Provide the [x, y] coordinate of the cell's center where the given text is located.  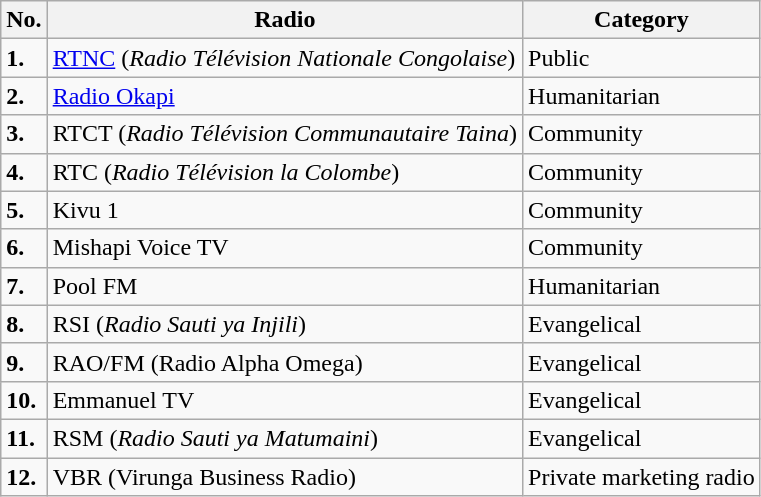
2. [24, 96]
Public [642, 58]
3. [24, 134]
Kivu 1 [284, 210]
VBR (Virunga Business Radio) [284, 477]
7. [24, 286]
4. [24, 172]
9. [24, 362]
Mishapi Voice TV [284, 248]
5. [24, 210]
Pool FM [284, 286]
11. [24, 438]
RTC (Radio Télévision la Colombe) [284, 172]
RTCT (Radio Télévision Communautaire Taina) [284, 134]
Category [642, 20]
12. [24, 477]
6. [24, 248]
Emmanuel TV [284, 400]
Private marketing radio [642, 477]
RTNC (Radio Télévision Nationale Congolaise) [284, 58]
RSM (Radio Sauti ya Matumaini) [284, 438]
RSI (Radio Sauti ya Injili) [284, 324]
1. [24, 58]
8. [24, 324]
Radio [284, 20]
No. [24, 20]
Radio Okapi [284, 96]
10. [24, 400]
RAO/FM (Radio Alpha Omega) [284, 362]
